Detect which cell encompasses the target text, then output its (x, y) center coordinate. 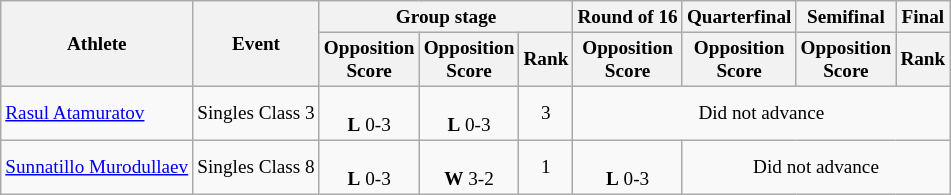
Singles Class 3 (256, 113)
1 (546, 167)
Final (923, 17)
Rasul Atamuratov (97, 113)
W 3-2 (469, 167)
Athlete (97, 44)
Group stage (446, 17)
Singles Class 8 (256, 167)
Sunnatillo Murodullaev (97, 167)
3 (546, 113)
Round of 16 (628, 17)
Semifinal (846, 17)
Quarterfinal (739, 17)
Event (256, 44)
